Detect which cell encompasses the target text, then output its (x, y) center coordinate. 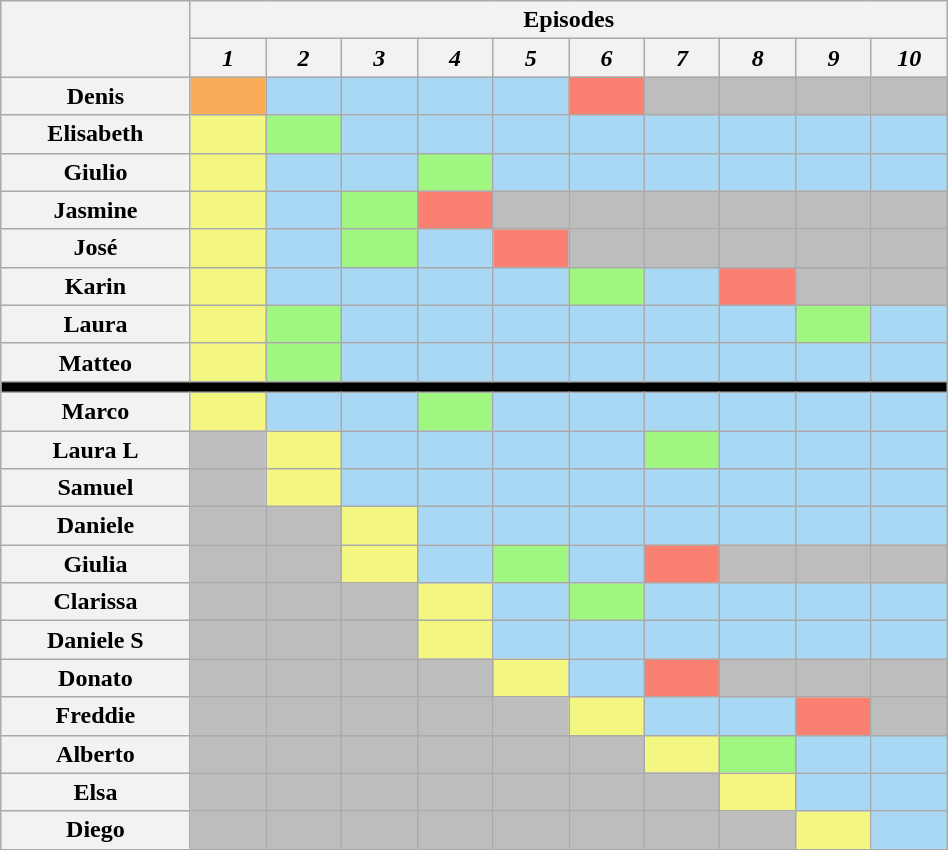
1 (228, 58)
7 (682, 58)
Laura L (96, 449)
Jasmine (96, 210)
8 (758, 58)
Samuel (96, 488)
Clarissa (96, 602)
4 (455, 58)
6 (607, 58)
Marco (96, 411)
Elsa (96, 792)
Daniele S (96, 640)
2 (304, 58)
Karin (96, 286)
Denis (96, 96)
Daniele (96, 526)
Laura (96, 324)
10 (909, 58)
Alberto (96, 754)
3 (379, 58)
Elisabeth (96, 134)
Giulio (96, 172)
Diego (96, 830)
Matteo (96, 362)
José (96, 248)
Donato (96, 678)
Episodes (568, 20)
5 (531, 58)
9 (834, 58)
Freddie (96, 716)
Giulia (96, 564)
